Determine the (X, Y) coordinate at the center of the cell enclosing the given text.  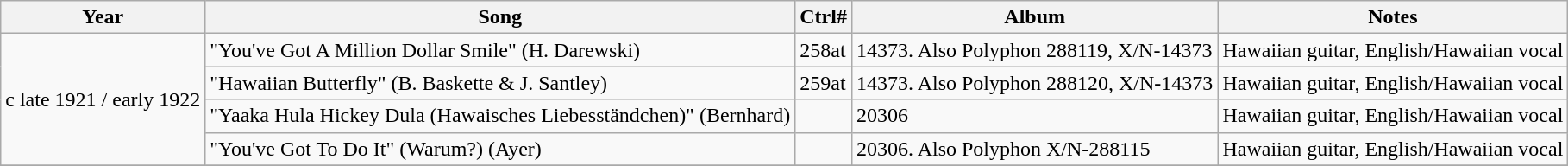
Ctrl# (824, 17)
14373. Also Polyphon 288120, X/N-14373 (1034, 83)
Album (1034, 17)
Notes (1393, 17)
"Hawaiian Butterfly" (B. Baskette & J. Santley) (500, 83)
259at (824, 83)
20306 (1034, 116)
c late 1921 / early 1922 (103, 99)
"You've Got A Million Dollar Smile" (H. Darewski) (500, 50)
Song (500, 17)
Year (103, 17)
"Yaaka Hula Hickey Dula (Hawaisches Liebesständchen)" (Bernhard) (500, 116)
"You've Got To Do It" (Warum?) (Ayer) (500, 149)
20306. Also Polyphon X/N-288115 (1034, 149)
14373. Also Polyphon 288119, X/N-14373 (1034, 50)
258at (824, 50)
